Return the [X, Y] coordinate for the center point of the cell that contains the specified text.  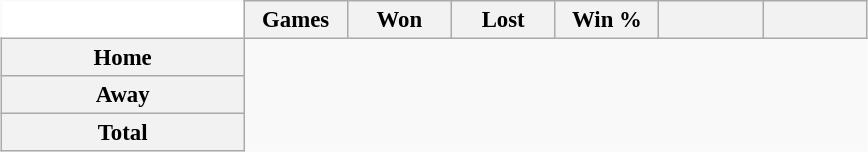
Games [296, 20]
Won [399, 20]
Away [123, 95]
Total [123, 133]
Home [123, 58]
Win % [607, 20]
Lost [503, 20]
